Detect which cell encompasses the target text, then output its (x, y) center coordinate. 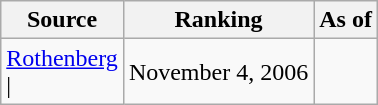
Source (62, 20)
November 4, 2006 (218, 72)
Rothenberg| (62, 72)
As of (346, 20)
Ranking (218, 20)
